Capture the cell that displays the provided text and extract its (X, Y) central coordinate. 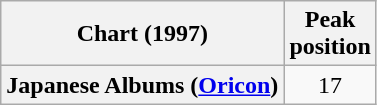
Peakposition (330, 34)
17 (330, 85)
Chart (1997) (142, 34)
Japanese Albums (Oricon) (142, 85)
